For the text-containing cell, return its midpoint in (x, y) coordinate format. 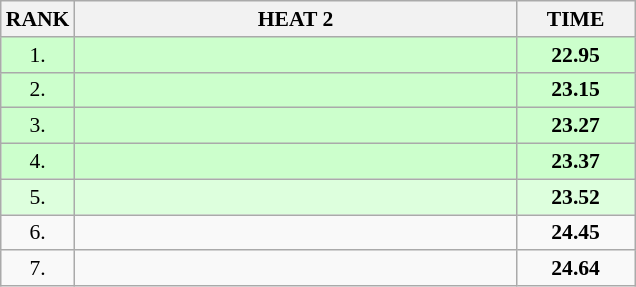
23.15 (576, 90)
4. (38, 162)
24.45 (576, 233)
2. (38, 90)
5. (38, 197)
7. (38, 269)
23.27 (576, 126)
23.37 (576, 162)
23.52 (576, 197)
22.95 (576, 55)
24.64 (576, 269)
1. (38, 55)
TIME (576, 19)
6. (38, 233)
RANK (38, 19)
3. (38, 126)
HEAT 2 (295, 19)
